Locate the cell with the specified text and output its [X, Y] center coordinate. 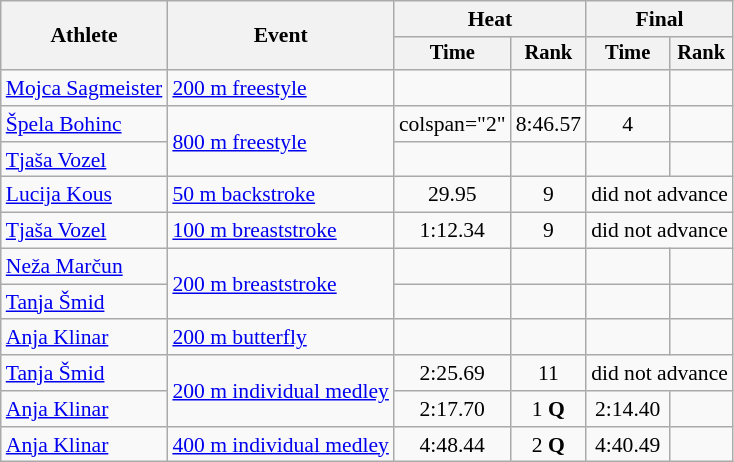
200 m butterfly [280, 338]
200 m individual medley [280, 390]
Neža Marčun [84, 267]
1 Q [548, 409]
2:25.69 [452, 373]
200 m freestyle [280, 88]
2:14.40 [628, 409]
29.95 [452, 195]
200 m breaststroke [280, 284]
800 m freestyle [280, 142]
1:12.34 [452, 231]
Lucija Kous [84, 195]
Špela Bohinc [84, 124]
2:17.70 [452, 409]
Event [280, 36]
11 [548, 373]
colspan="2" [452, 124]
100 m breaststroke [280, 231]
Athlete [84, 36]
8:46.57 [548, 124]
Final [660, 19]
Heat [490, 19]
Mojca Sagmeister [84, 88]
50 m backstroke [280, 195]
4 [628, 124]
